Output the [x, y] coordinate of the center of the cell containing the given text.  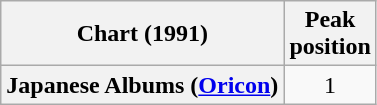
Chart (1991) [142, 34]
Japanese Albums (Oricon) [142, 85]
Peak position [330, 34]
1 [330, 85]
